Pinpoint the cell where the given text exists, returning its [x, y] midpoint coordinate. 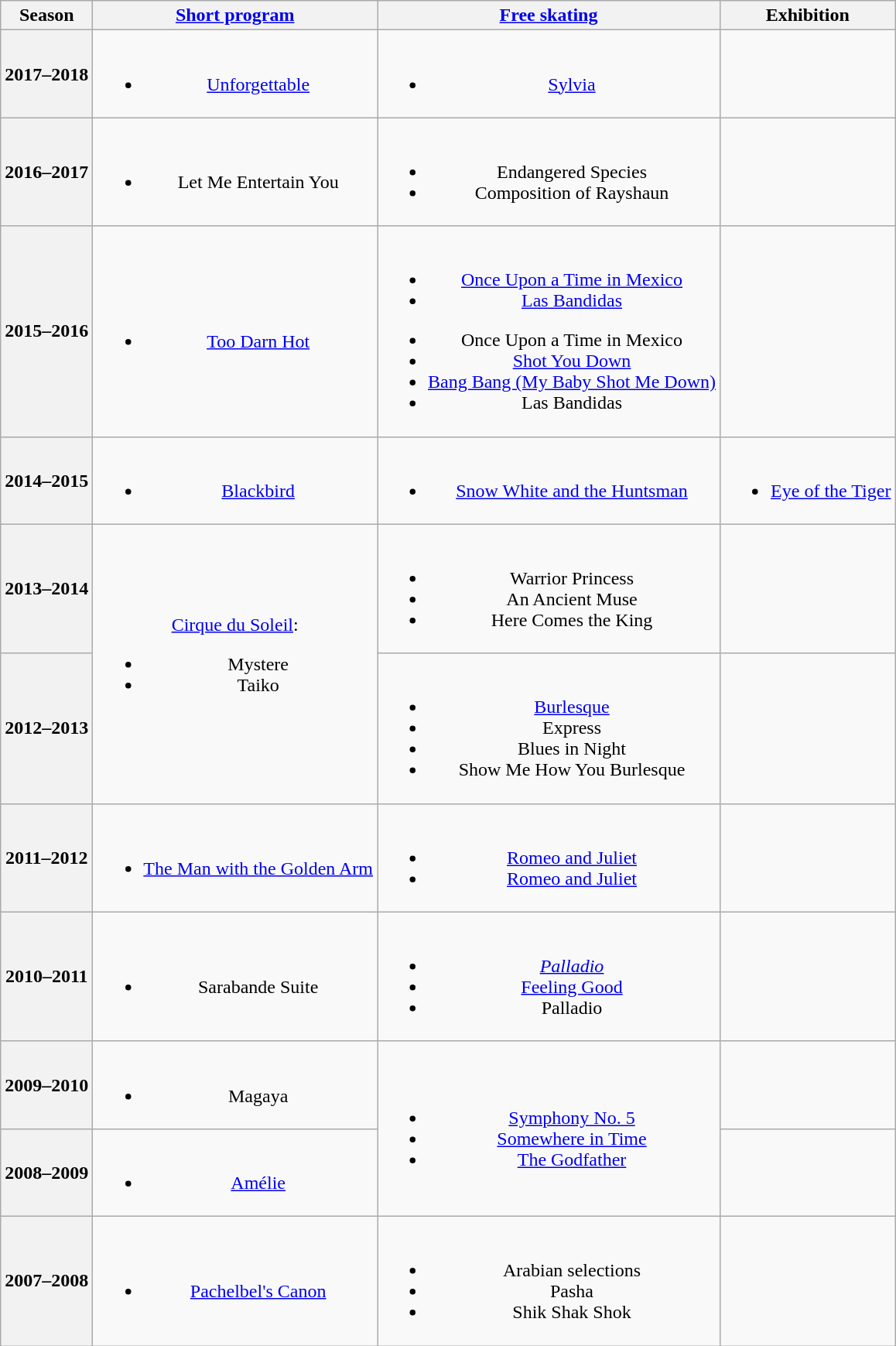
2015–2016 [46, 331]
2016–2017 [46, 172]
Sarabande Suite [235, 977]
Eye of the Tiger [808, 480]
2017–2018 [46, 74]
2009–2010 [46, 1085]
Snow White and the Huntsman [549, 480]
Let Me Entertain You [235, 172]
Too Darn Hot [235, 331]
2014–2015 [46, 480]
Exhibition [808, 15]
Symphony No. 5 Somewhere in Time The Godfather [549, 1129]
The Man with the Golden Arm [235, 858]
Sylvia [549, 74]
2008–2009 [46, 1172]
Unforgettable [235, 74]
2010–2011 [46, 977]
Magaya [235, 1085]
Endangered Species Composition of Rayshaun [549, 172]
2011–2012 [46, 858]
Amélie [235, 1172]
2013–2014 [46, 588]
Arabian selectionsPasha Shik Shak Shok [549, 1280]
BurlesqueExpressBlues in Night Show Me How You Burlesque [549, 728]
Free skating [549, 15]
Blackbird [235, 480]
Palladio Feeling GoodPalladio [549, 977]
Short program [235, 15]
Warrior Princess An Ancient Muse Here Comes the King [549, 588]
2012–2013 [46, 728]
Once Upon a Time in Mexico Las Bandidas Once Upon a Time in Mexico Shot You Down Bang Bang (My Baby Shot Me Down) Las Bandidas [549, 331]
2007–2008 [46, 1280]
Cirque du Soleil:MystereTaiko [235, 664]
Season [46, 15]
Pachelbel's Canon [235, 1280]
Romeo and Juliet Romeo and Juliet [549, 858]
